Identify which cell holds the provided text, then report its [x, y] central coordinate. 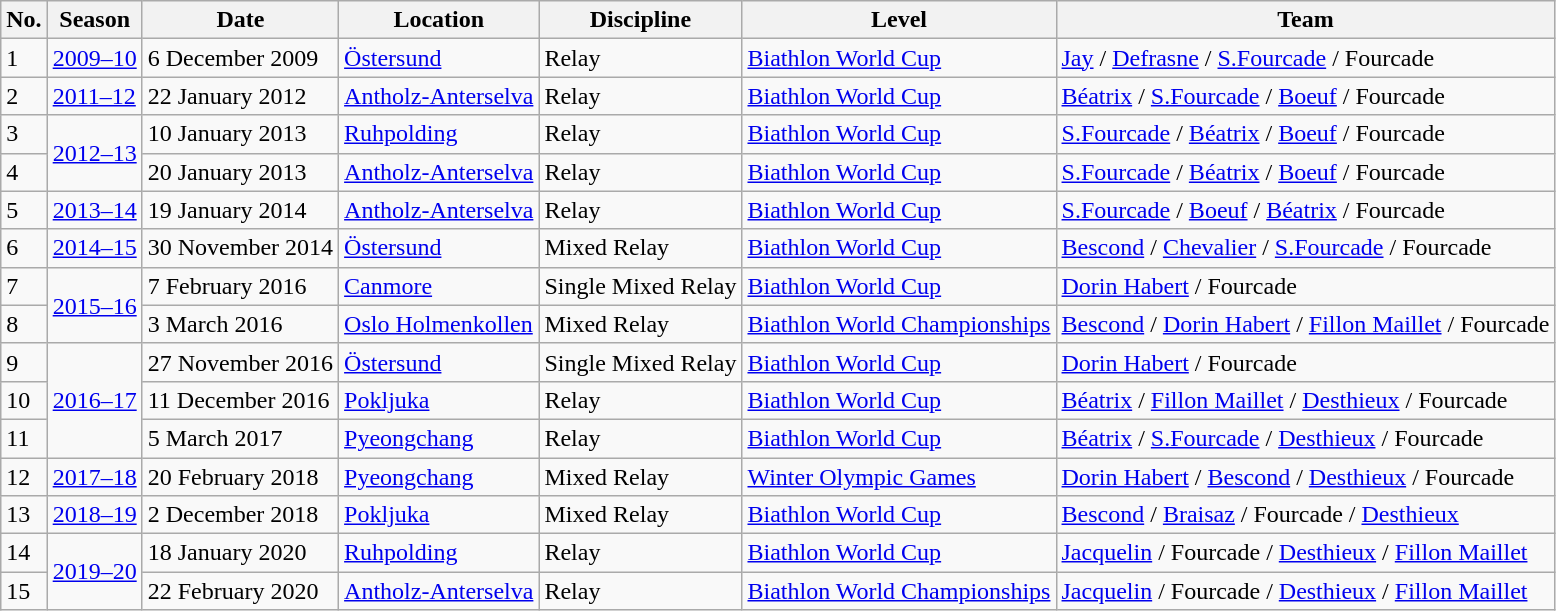
Bescond / Chevalier / S.Fourcade / Fourcade [1306, 248]
2014–15 [94, 248]
Discipline [640, 20]
Béatrix / S.Fourcade / Desthieux / Fourcade [1306, 438]
5 March 2017 [240, 438]
12 [24, 477]
2018–19 [94, 515]
2013–14 [94, 210]
Béatrix / S.Fourcade / Boeuf / Fourcade [1306, 96]
20 January 2013 [240, 172]
2019–20 [94, 572]
2 [24, 96]
No. [24, 20]
S.Fourcade / Boeuf / Béatrix / Fourcade [1306, 210]
2016–17 [94, 400]
2015–16 [94, 305]
2011–12 [94, 96]
Jay / Defrasne / S.Fourcade / Fourcade [1306, 58]
13 [24, 515]
10 January 2013 [240, 134]
Dorin Habert / Bescond / Desthieux / Fourcade [1306, 477]
Team [1306, 20]
3 March 2016 [240, 324]
22 February 2020 [240, 591]
Béatrix / Fillon Maillet / Desthieux / Fourcade [1306, 400]
2012–13 [94, 153]
11 December 2016 [240, 400]
2017–18 [94, 477]
7 [24, 286]
18 January 2020 [240, 553]
10 [24, 400]
1 [24, 58]
Winter Olympic Games [899, 477]
9 [24, 362]
Level [899, 20]
2009–10 [94, 58]
15 [24, 591]
Location [439, 20]
7 February 2016 [240, 286]
5 [24, 210]
19 January 2014 [240, 210]
6 [24, 248]
2 December 2018 [240, 515]
4 [24, 172]
Bescond / Dorin Habert / Fillon Maillet / Fourcade [1306, 324]
Canmore [439, 286]
22 January 2012 [240, 96]
11 [24, 438]
20 February 2018 [240, 477]
Oslo Holmenkollen [439, 324]
Date [240, 20]
Bescond / Braisaz / Fourcade / Desthieux [1306, 515]
14 [24, 553]
8 [24, 324]
Season [94, 20]
30 November 2014 [240, 248]
3 [24, 134]
27 November 2016 [240, 362]
6 December 2009 [240, 58]
